Detect which cell encompasses the target text, then output its (X, Y) center coordinate. 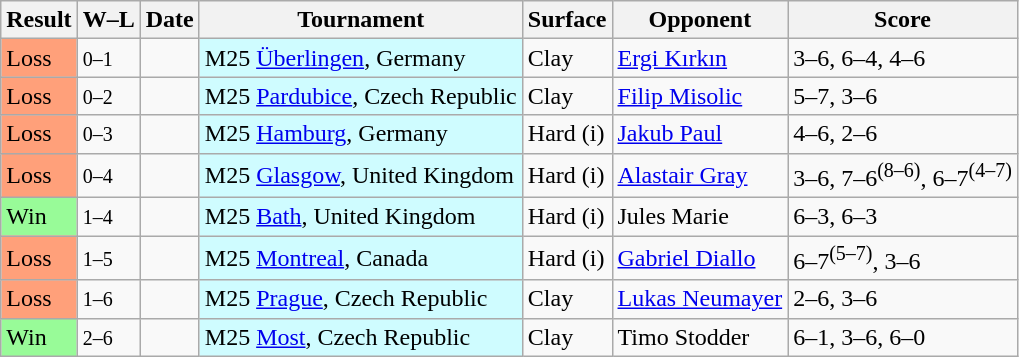
Result (39, 20)
5–7, 3–6 (903, 96)
Alastair Gray (700, 176)
6–1, 3–6, 6–0 (903, 337)
0–4 (108, 176)
Surface (567, 20)
0–1 (108, 58)
M25 Hamburg, Germany (360, 134)
0–3 (108, 134)
1–6 (108, 299)
Opponent (700, 20)
Tournament (360, 20)
4–6, 2–6 (903, 134)
3–6, 6–4, 4–6 (903, 58)
M25 Pardubice, Czech Republic (360, 96)
M25 Überlingen, Germany (360, 58)
6–7(5–7), 3–6 (903, 258)
M25 Prague, Czech Republic (360, 299)
1–4 (108, 217)
M25 Montreal, Canada (360, 258)
M25 Glasgow, United Kingdom (360, 176)
1–5 (108, 258)
Jakub Paul (700, 134)
Gabriel Diallo (700, 258)
Timo Stodder (700, 337)
2–6, 3–6 (903, 299)
M25 Bath, United Kingdom (360, 217)
3–6, 7–6(8–6), 6–7(4–7) (903, 176)
6–3, 6–3 (903, 217)
M25 Most, Czech Republic (360, 337)
Score (903, 20)
Date (170, 20)
Lukas Neumayer (700, 299)
Jules Marie (700, 217)
Ergi Kırkın (700, 58)
Filip Misolic (700, 96)
0–2 (108, 96)
2–6 (108, 337)
W–L (108, 20)
